Determine the [X, Y] coordinate at the center of the cell enclosing the given text.  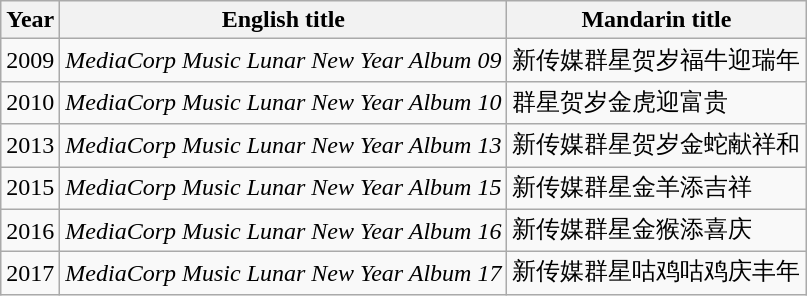
Mandarin title [656, 20]
2010 [30, 102]
2016 [30, 230]
English title [284, 20]
2013 [30, 146]
MediaCorp Music Lunar New Year Album 17 [284, 274]
2015 [30, 188]
新传媒群星咕鸡咕鸡庆丰年 [656, 274]
2017 [30, 274]
2009 [30, 60]
新传媒群星金羊添吉祥 [656, 188]
Year [30, 20]
MediaCorp Music Lunar New Year Album 16 [284, 230]
新传媒群星金猴添喜庆 [656, 230]
MediaCorp Music Lunar New Year Album 09 [284, 60]
MediaCorp Music Lunar New Year Album 15 [284, 188]
MediaCorp Music Lunar New Year Album 10 [284, 102]
新传媒群星贺岁福牛迎瑞年 [656, 60]
群星贺岁金虎迎富贵 [656, 102]
MediaCorp Music Lunar New Year Album 13 [284, 146]
新传媒群星贺岁金蛇献祥和 [656, 146]
